Search for the cell housing the specified text and yield its (x, y) center coordinate. 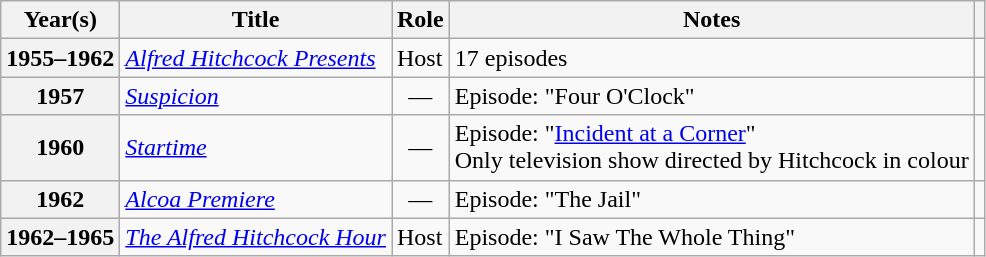
Alcoa Premiere (256, 199)
Startime (256, 148)
Episode: "I Saw The Whole Thing" (712, 237)
Role (421, 20)
1960 (60, 148)
Title (256, 20)
Episode: "Incident at a Corner" Only television show directed by Hitchcock in colour (712, 148)
1957 (60, 96)
Episode: "The Jail" (712, 199)
The Alfred Hitchcock Hour (256, 237)
1962 (60, 199)
Alfred Hitchcock Presents (256, 58)
17 episodes (712, 58)
Episode: "Four O'Clock" (712, 96)
Suspicion (256, 96)
Year(s) (60, 20)
1962–1965 (60, 237)
1955–1962 (60, 58)
Notes (712, 20)
